Extract the [X, Y] coordinate from the center of the cell holding the provided text.  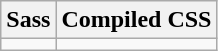
Compiled CSS [136, 20]
Sass [28, 20]
